Locate the cell with the specified text and output its (X, Y) center coordinate. 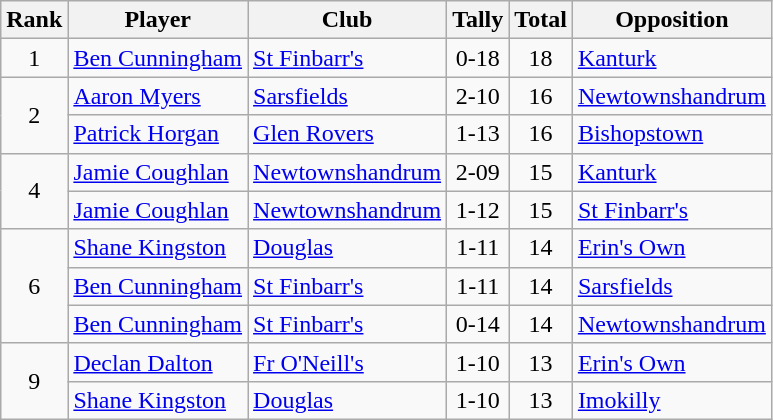
Patrick Horgan (158, 134)
Glen Rovers (348, 134)
6 (34, 286)
Rank (34, 20)
Player (158, 20)
Tally (478, 20)
Club (348, 20)
Bishopstown (672, 134)
9 (34, 381)
Fr O'Neill's (348, 362)
2-09 (478, 172)
4 (34, 191)
Aaron Myers (158, 96)
Declan Dalton (158, 362)
Opposition (672, 20)
Imokilly (672, 400)
0-14 (478, 324)
1 (34, 58)
18 (541, 58)
2 (34, 115)
Total (541, 20)
2-10 (478, 96)
0-18 (478, 58)
1-13 (478, 134)
1-12 (478, 210)
